Locate the cell with the specified text and output its [x, y] center coordinate. 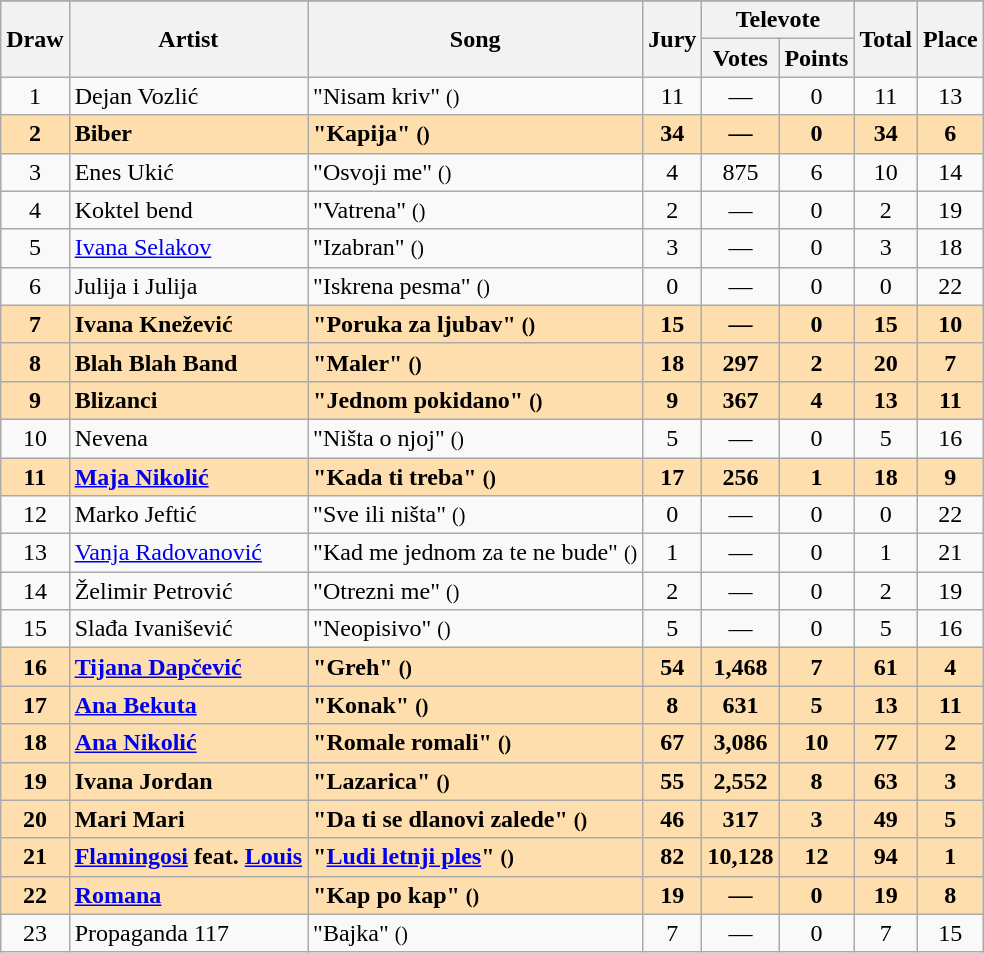
23 [35, 933]
Želimir Petrović [188, 591]
54 [672, 667]
10,128 [740, 857]
Song [476, 39]
Blizanci [188, 400]
"Kada ti treba" () [476, 477]
Vanja Radovanović [188, 553]
Artist [188, 39]
"Romale romali" () [476, 743]
67 [672, 743]
"Maler" () [476, 362]
256 [740, 477]
Televote [778, 20]
"Vatrena" () [476, 210]
"Konak" () [476, 705]
"Greh" () [476, 667]
Biber [188, 134]
"Kad me jednom za te ne bude" () [476, 553]
Ivana Knežević [188, 324]
55 [672, 781]
77 [886, 743]
"Iskrena pesma" () [476, 286]
Ana Nikolić [188, 743]
Marko Jeftić [188, 515]
Flamingosi feat. Louis [188, 857]
297 [740, 362]
Mari Mari [188, 819]
"Sve ili ništa" () [476, 515]
Ivana Selakov [188, 248]
Draw [35, 39]
Ivana Jordan [188, 781]
"Ništa o njoj" () [476, 438]
63 [886, 781]
Enes Ukić [188, 172]
"Ludi letnji ples" () [476, 857]
Romana [188, 895]
Propaganda 117 [188, 933]
"Kap po kap" () [476, 895]
Dejan Vozlić [188, 96]
Jury [672, 39]
"Nisam kriv" () [476, 96]
631 [740, 705]
Ana Bekuta [188, 705]
46 [672, 819]
367 [740, 400]
"Da ti se dlanovi zalede" () [476, 819]
"Otrezni me" () [476, 591]
"Lazarica" () [476, 781]
1,468 [740, 667]
317 [740, 819]
"Jednom pokidano" () [476, 400]
Votes [740, 58]
875 [740, 172]
"Bajka" () [476, 933]
82 [672, 857]
Maja Nikolić [188, 477]
Points [816, 58]
2,552 [740, 781]
"Osvoji me" () [476, 172]
94 [886, 857]
"Izabran" () [476, 248]
Blah Blah Band [188, 362]
"Kapija" () [476, 134]
"Poruka za ljubav" () [476, 324]
Tijana Dapčević [188, 667]
"Neopisivo" () [476, 629]
61 [886, 667]
3,086 [740, 743]
Slađa Ivanišević [188, 629]
Julija i Julija [188, 286]
Koktel bend [188, 210]
Total [886, 39]
Nevena [188, 438]
Place [951, 39]
49 [886, 819]
